Find where the given text appears and provide that cell's center as [x, y] coordinate. 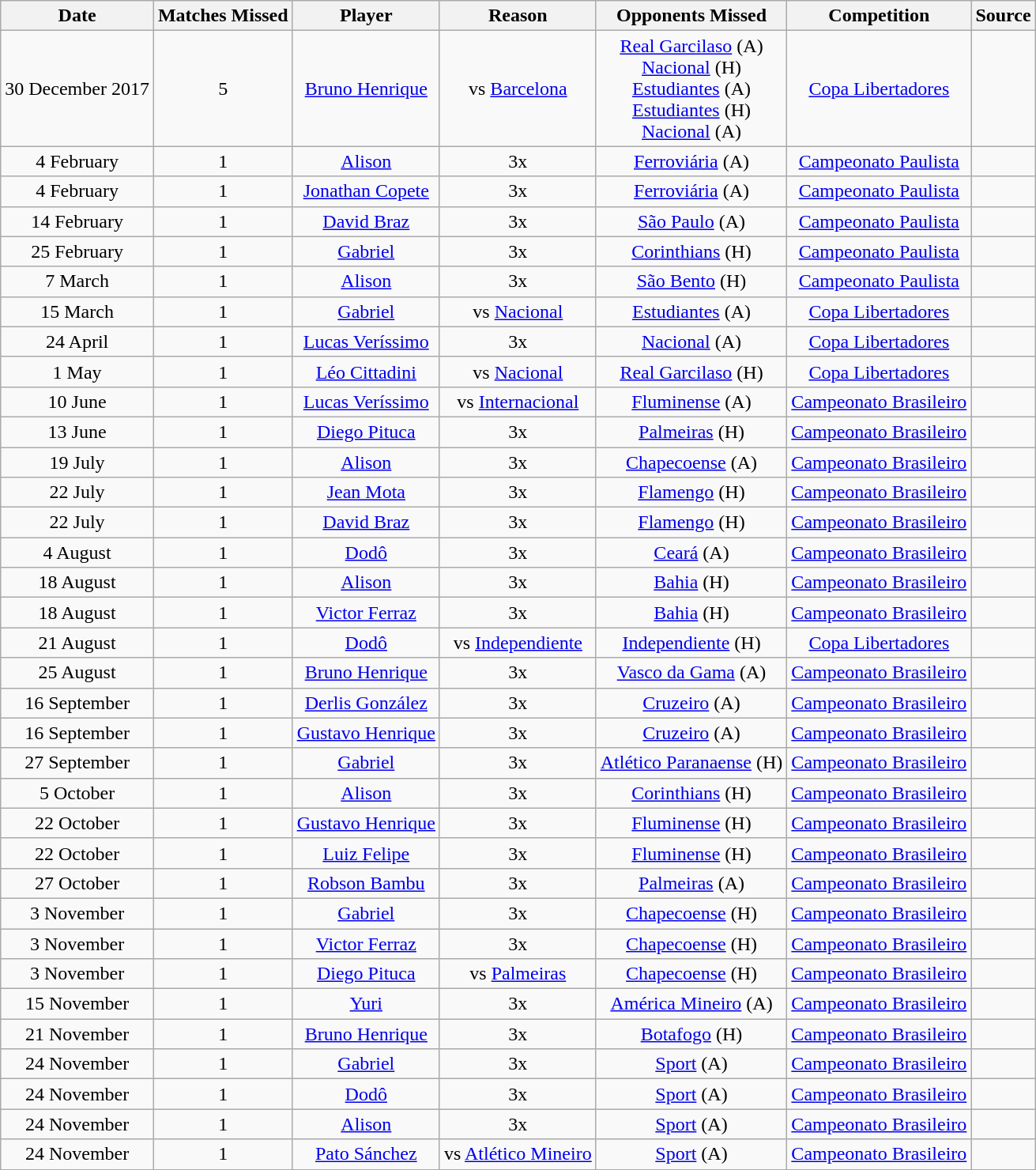
São Paulo (A) [691, 221]
5 October [77, 793]
15 March [77, 311]
27 September [77, 763]
1 May [77, 372]
25 August [77, 673]
21 August [77, 643]
Competition [879, 16]
24 April [77, 342]
Matches Missed [223, 16]
Reason [518, 16]
21 November [77, 1034]
15 November [77, 1004]
Real Garcilaso (A)Nacional (H)Estudiantes (A)Estudiantes (H)Nacional (A) [691, 89]
vs Independiente [518, 643]
30 December 2017 [77, 89]
4 August [77, 553]
Fluminense (A) [691, 402]
13 June [77, 432]
Player [366, 16]
Atlético Paranaense (H) [691, 763]
vs Atlético Mineiro [518, 1154]
vs Palmeiras [518, 974]
Jean Mota [366, 493]
Jonathan Copete [366, 191]
vs Barcelona [518, 89]
Palmeiras (H) [691, 432]
Vasco da Gama (A) [691, 673]
Source [1004, 16]
27 October [77, 883]
Botafogo (H) [691, 1034]
Estudiantes (A) [691, 311]
5 [223, 89]
Robson Bambu [366, 883]
Ceará (A) [691, 553]
vs Internacional [518, 402]
Yuri [366, 1004]
25 February [77, 251]
Nacional (A) [691, 342]
Date [77, 16]
Pato Sánchez [366, 1154]
19 July [77, 462]
Léo Cittadini [366, 372]
São Bento (H) [691, 281]
Independiente (H) [691, 643]
Derlis González [366, 703]
Palmeiras (A) [691, 883]
Luiz Felipe [366, 853]
7 March [77, 281]
Chapecoense (A) [691, 462]
América Mineiro (A) [691, 1004]
Real Garcilaso (H) [691, 372]
10 June [77, 402]
Opponents Missed [691, 16]
14 February [77, 221]
